Output the [X, Y] coordinate of the center of the cell containing the given text.  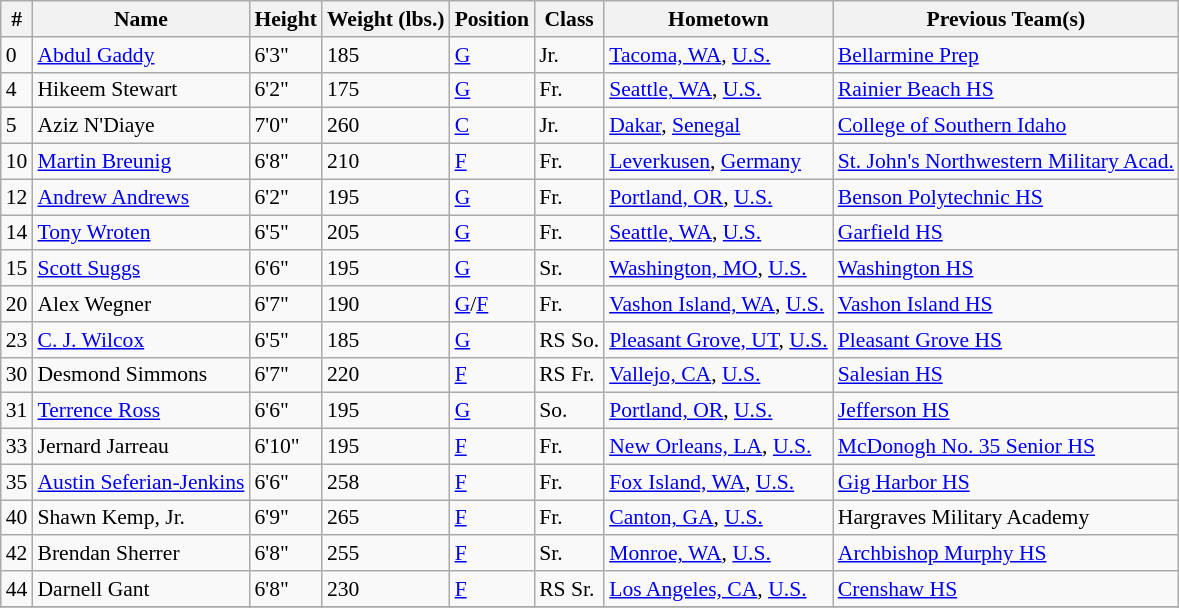
Darnell Gant [140, 589]
190 [386, 304]
Scott Suggs [140, 269]
6'9" [285, 518]
New Orleans, LA, U.S. [718, 447]
6'10" [285, 447]
Washington HS [1006, 269]
Andrew Andrews [140, 197]
23 [17, 340]
Washington, MO, U.S. [718, 269]
15 [17, 269]
Jernard Jarreau [140, 447]
Leverkusen, Germany [718, 162]
# [17, 19]
255 [386, 554]
RS Sr. [569, 589]
College of Southern Idaho [1006, 126]
Weight (lbs.) [386, 19]
5 [17, 126]
Abdul Gaddy [140, 55]
Austin Seferian-Jenkins [140, 482]
Name [140, 19]
Tacoma, WA, U.S. [718, 55]
C. J. Wilcox [140, 340]
RS Fr. [569, 375]
Tony Wroten [140, 233]
So. [569, 411]
Brendan Sherrer [140, 554]
Archbishop Murphy HS [1006, 554]
Vallejo, CA, U.S. [718, 375]
230 [386, 589]
12 [17, 197]
30 [17, 375]
10 [17, 162]
175 [386, 90]
Fox Island, WA, U.S. [718, 482]
Bellarmine Prep [1006, 55]
Canton, GA, U.S. [718, 518]
Pleasant Grove HS [1006, 340]
33 [17, 447]
258 [386, 482]
0 [17, 55]
40 [17, 518]
Desmond Simmons [140, 375]
Monroe, WA, U.S. [718, 554]
Height [285, 19]
35 [17, 482]
205 [386, 233]
Gig Harbor HS [1006, 482]
Hometown [718, 19]
Garfield HS [1006, 233]
Salesian HS [1006, 375]
Jefferson HS [1006, 411]
Terrence Ross [140, 411]
Hikeem Stewart [140, 90]
Position [492, 19]
G/F [492, 304]
Dakar, Senegal [718, 126]
Los Angeles, CA, U.S. [718, 589]
7'0" [285, 126]
6'3" [285, 55]
260 [386, 126]
42 [17, 554]
Shawn Kemp, Jr. [140, 518]
Rainier Beach HS [1006, 90]
Vashon Island HS [1006, 304]
44 [17, 589]
C [492, 126]
McDonogh No. 35 Senior HS [1006, 447]
14 [17, 233]
220 [386, 375]
Alex Wegner [140, 304]
210 [386, 162]
Crenshaw HS [1006, 589]
Aziz N'Diaye [140, 126]
Benson Polytechnic HS [1006, 197]
Previous Team(s) [1006, 19]
Martin Breunig [140, 162]
Vashon Island, WA, U.S. [718, 304]
St. John's Northwestern Military Acad. [1006, 162]
4 [17, 90]
RS So. [569, 340]
Pleasant Grove, UT, U.S. [718, 340]
Class [569, 19]
31 [17, 411]
20 [17, 304]
Hargraves Military Academy [1006, 518]
265 [386, 518]
